Identify which cell holds the provided text, then report its [x, y] central coordinate. 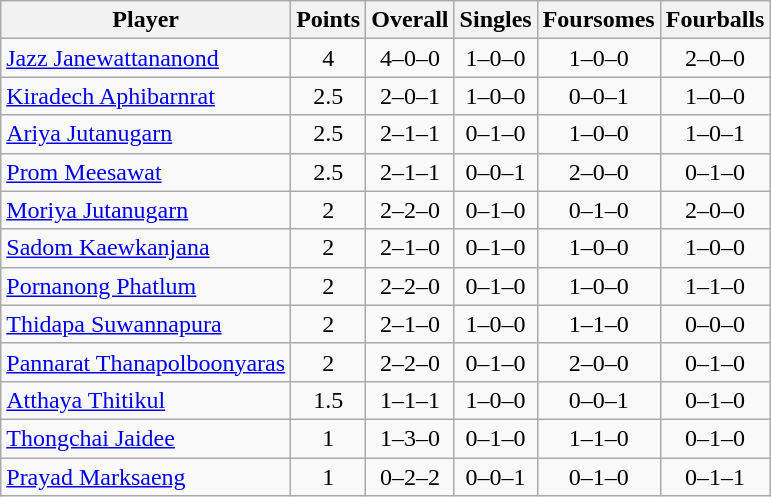
4–0–0 [410, 58]
Singles [496, 20]
Atthaya Thitikul [146, 400]
Overall [410, 20]
Prom Meesawat [146, 172]
2–0–1 [410, 96]
Foursomes [598, 20]
1–1–1 [410, 400]
Fourballs [715, 20]
Pannarat Thanapolboonyaras [146, 362]
1–0–1 [715, 134]
Thongchai Jaidee [146, 438]
Points [328, 20]
Prayad Marksaeng [146, 477]
1–3–0 [410, 438]
0–1–1 [715, 477]
Thidapa Suwannapura [146, 324]
Player [146, 20]
Kiradech Aphibarnrat [146, 96]
0–0–0 [715, 324]
1.5 [328, 400]
Moriya Jutanugarn [146, 210]
Ariya Jutanugarn [146, 134]
4 [328, 58]
Sadom Kaewkanjana [146, 248]
Jazz Janewattananond [146, 58]
0–2–2 [410, 477]
Pornanong Phatlum [146, 286]
